Extract the (x, y) coordinate from the center of the cell holding the provided text.  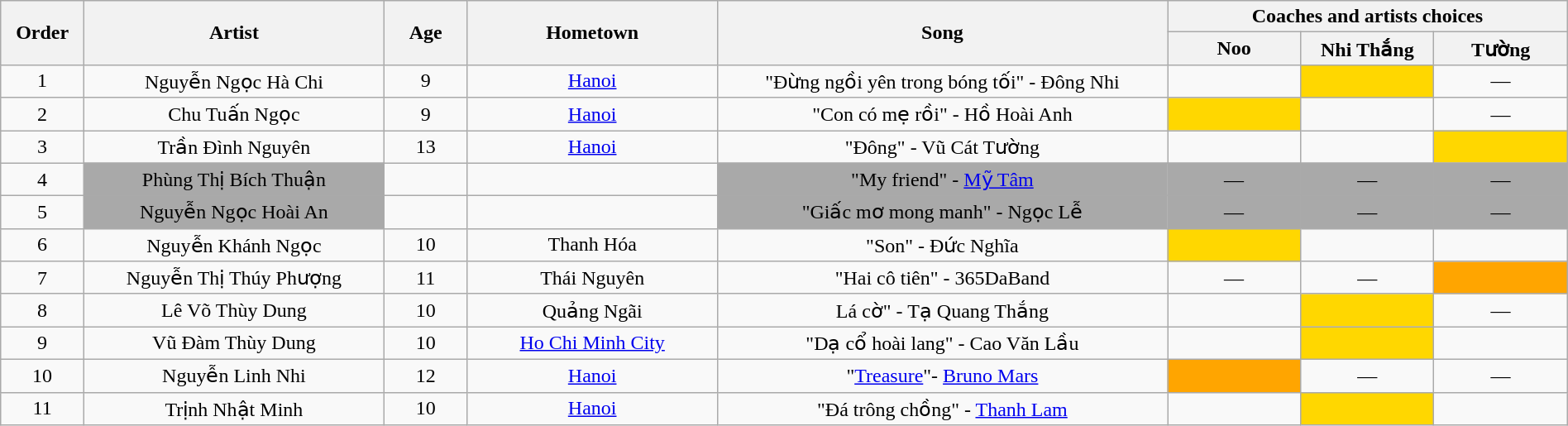
Nguyễn Thị Thúy Phượng (235, 278)
Phùng Thị Bích Thuận (235, 179)
"Đừng ngồi yên trong bóng tối" - Đông Nhi (942, 81)
Chu Tuấn Ngọc (235, 114)
3 (43, 147)
Nguyễn Linh Nhi (235, 376)
4 (43, 179)
Quảng Ngãi (592, 310)
8 (43, 310)
13 (425, 147)
Ho Chi Minh City (592, 343)
12 (425, 376)
Artist (235, 33)
Nhi Thắng (1368, 49)
Trịnh Nhật Minh (235, 409)
Tường (1500, 49)
Nguyễn Khánh Ngọc (235, 245)
"Treasure"- Bruno Mars (942, 376)
Song (942, 33)
Lê Võ Thùy Dung (235, 310)
"Giấc mơ mong manh" - Ngọc Lễ (942, 213)
"Dạ cổ hoài lang" - Cao Văn Lầu (942, 343)
"My friend" - Mỹ Tâm (942, 179)
"Con có mẹ rồi" - Hồ Hoài Anh (942, 114)
Trần Đình Nguyên (235, 147)
Noo (1234, 49)
2 (43, 114)
Lá cờ" - Tạ Quang Thắng (942, 310)
"Hai cô tiên" - 365DaBand (942, 278)
"Son" - Đức Nghĩa (942, 245)
Coaches and artists choices (1368, 17)
Thái Nguyên (592, 278)
Vũ Đàm Thùy Dung (235, 343)
Order (43, 33)
6 (43, 245)
5 (43, 213)
Age (425, 33)
Thanh Hóa (592, 245)
Nguyễn Ngọc Hoài An (235, 213)
Hometown (592, 33)
1 (43, 81)
7 (43, 278)
"Đá trông chồng" - Thanh Lam (942, 409)
"Đông" - Vũ Cát Tường (942, 147)
Nguyễn Ngọc Hà Chi (235, 81)
